Provide the (x, y) coordinate of the cell's center where the given text is located.  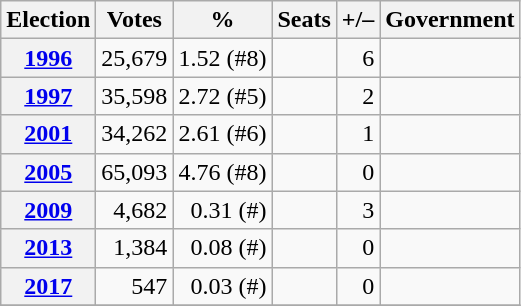
Government (450, 20)
% (222, 20)
3 (358, 210)
1.52 (#8) (222, 58)
35,598 (134, 96)
1,384 (134, 248)
2013 (48, 248)
1 (358, 134)
4.76 (#8) (222, 172)
2005 (48, 172)
2017 (48, 286)
2009 (48, 210)
Votes (134, 20)
547 (134, 286)
65,093 (134, 172)
1997 (48, 96)
6 (358, 58)
0.31 (#) (222, 210)
+/– (358, 20)
4,682 (134, 210)
0.08 (#) (222, 248)
25,679 (134, 58)
1996 (48, 58)
2001 (48, 134)
0.03 (#) (222, 286)
34,262 (134, 134)
Seats (304, 20)
Election (48, 20)
2.61 (#6) (222, 134)
2 (358, 96)
2.72 (#5) (222, 96)
